Search for the cell housing the specified text and yield its (x, y) center coordinate. 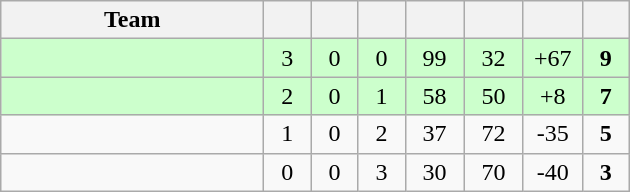
70 (494, 172)
+67 (552, 58)
5 (606, 134)
-35 (552, 134)
50 (494, 96)
32 (494, 58)
58 (434, 96)
99 (434, 58)
37 (434, 134)
-40 (552, 172)
7 (606, 96)
9 (606, 58)
30 (434, 172)
+8 (552, 96)
Team (132, 20)
72 (494, 134)
